From the cell containing the given text, extract its center point as [X, Y] coordinate. 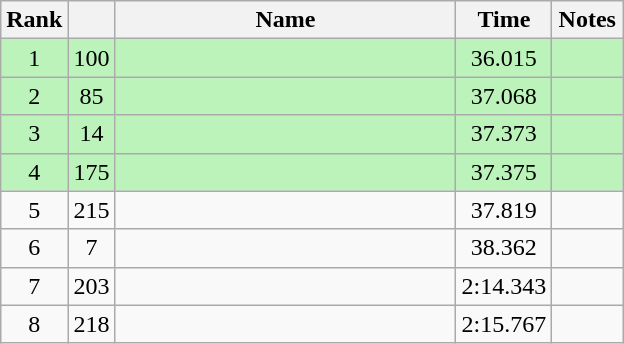
37.819 [504, 210]
203 [92, 286]
6 [34, 248]
37.068 [504, 96]
37.373 [504, 134]
2 [34, 96]
218 [92, 324]
1 [34, 58]
2:14.343 [504, 286]
38.362 [504, 248]
175 [92, 172]
36.015 [504, 58]
2:15.767 [504, 324]
100 [92, 58]
Time [504, 20]
85 [92, 96]
37.375 [504, 172]
5 [34, 210]
4 [34, 172]
14 [92, 134]
Rank [34, 20]
215 [92, 210]
3 [34, 134]
Notes [588, 20]
Name [286, 20]
8 [34, 324]
